Provide the (X, Y) coordinate of the cell's center where the given text is located.  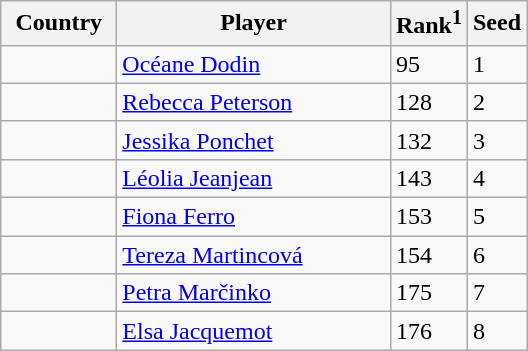
Océane Dodin (254, 64)
95 (428, 64)
6 (496, 255)
175 (428, 293)
7 (496, 293)
Elsa Jacquemot (254, 331)
143 (428, 178)
Rank1 (428, 24)
1 (496, 64)
4 (496, 178)
Fiona Ferro (254, 217)
128 (428, 102)
Player (254, 24)
Jessika Ponchet (254, 140)
176 (428, 331)
Rebecca Peterson (254, 102)
153 (428, 217)
Petra Marčinko (254, 293)
Léolia Jeanjean (254, 178)
Seed (496, 24)
132 (428, 140)
Country (59, 24)
5 (496, 217)
Tereza Martincová (254, 255)
154 (428, 255)
2 (496, 102)
3 (496, 140)
8 (496, 331)
